For the text-containing cell, return its midpoint in [x, y] coordinate format. 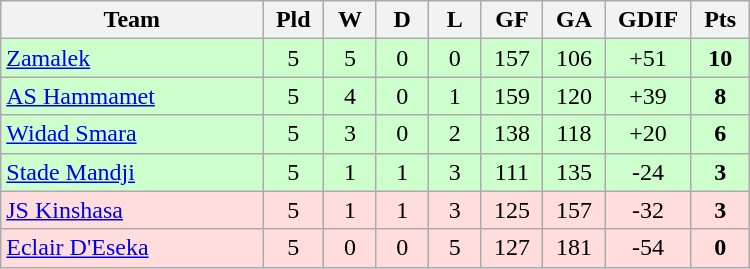
W [350, 20]
-24 [648, 172]
JS Kinshasa [132, 210]
GA [574, 20]
D [402, 20]
120 [574, 96]
Pld [294, 20]
Pts [720, 20]
159 [512, 96]
L [454, 20]
Stade Mandji [132, 172]
+20 [648, 134]
GF [512, 20]
AS Hammamet [132, 96]
Team [132, 20]
106 [574, 58]
GDIF [648, 20]
125 [512, 210]
Widad Smara [132, 134]
8 [720, 96]
4 [350, 96]
6 [720, 134]
-32 [648, 210]
Eclair D'Eseka [132, 248]
10 [720, 58]
Zamalek [132, 58]
138 [512, 134]
111 [512, 172]
118 [574, 134]
127 [512, 248]
+39 [648, 96]
+51 [648, 58]
-54 [648, 248]
2 [454, 134]
181 [574, 248]
135 [574, 172]
